Determine the (x, y) coordinate at the center of the cell enclosing the given text.  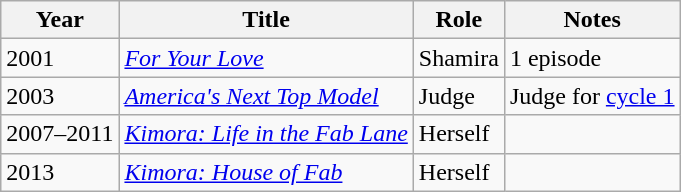
Kimora: Life in the Fab Lane (266, 134)
Year (60, 20)
Title (266, 20)
2013 (60, 172)
Kimora: House of Fab (266, 172)
1 episode (592, 58)
2007–2011 (60, 134)
Role (458, 20)
Judge for cycle 1 (592, 96)
Judge (458, 96)
For Your Love (266, 58)
2003 (60, 96)
America's Next Top Model (266, 96)
Shamira (458, 58)
Notes (592, 20)
2001 (60, 58)
